Pinpoint the cell where the given text exists, returning its (X, Y) midpoint coordinate. 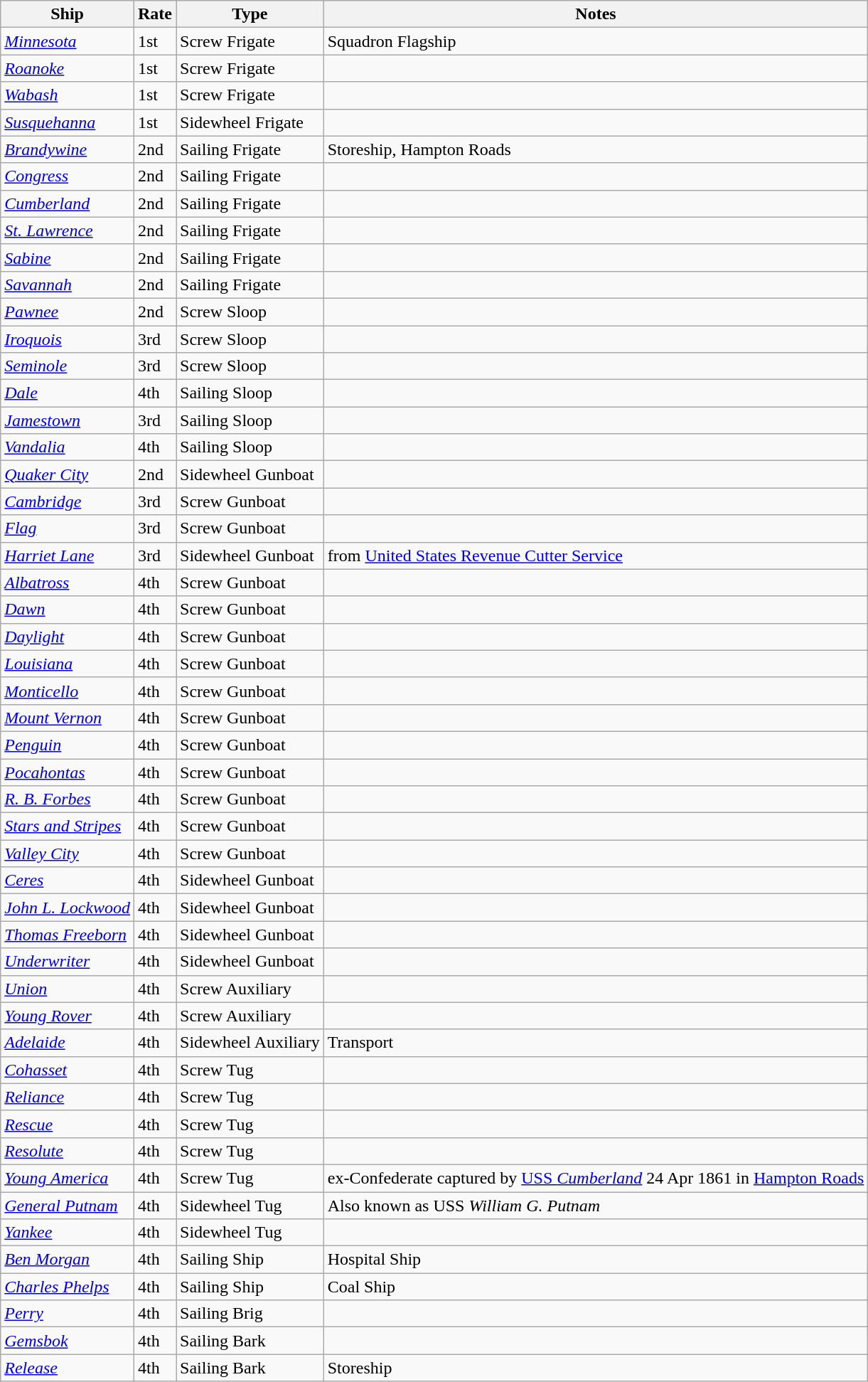
Quaker City (68, 474)
Jamestown (68, 420)
Rescue (68, 1124)
Notes (596, 14)
from United States Revenue Cutter Service (596, 556)
Transport (596, 1043)
Sidewheel Auxiliary (250, 1043)
Gemsbok (68, 1341)
Charles Phelps (68, 1287)
General Putnam (68, 1206)
Young Rover (68, 1016)
Roanoke (68, 68)
Pawnee (68, 312)
Rate (155, 14)
Young America (68, 1178)
Ceres (68, 881)
ex-Confederate captured by USS Cumberland 24 Apr 1861 in Hampton Roads (596, 1178)
Reliance (68, 1097)
Yankee (68, 1233)
Minnesota (68, 41)
Stars and Stripes (68, 826)
Also known as USS William G. Putnam (596, 1206)
Squadron Flagship (596, 41)
Type (250, 14)
Flag (68, 528)
Wabash (68, 95)
Underwriter (68, 962)
Dawn (68, 610)
Monticello (68, 691)
Cambridge (68, 501)
Valley City (68, 854)
Seminole (68, 366)
Daylight (68, 637)
Vandalia (68, 447)
Cohasset (68, 1070)
Albatross (68, 583)
Ben Morgan (68, 1260)
Louisiana (68, 664)
Coal Ship (596, 1287)
Ship (68, 14)
Penguin (68, 745)
Mount Vernon (68, 718)
Cumberland (68, 203)
John L. Lockwood (68, 908)
Dale (68, 393)
Perry (68, 1314)
Storeship (596, 1368)
Iroquois (68, 339)
Union (68, 989)
Sabine (68, 257)
Hospital Ship (596, 1260)
Pocahontas (68, 772)
Susquehanna (68, 122)
Sidewheel Frigate (250, 122)
Resolute (68, 1151)
Storeship, Hampton Roads (596, 149)
Release (68, 1368)
Brandywine (68, 149)
Sailing Brig (250, 1314)
Congress (68, 176)
R. B. Forbes (68, 799)
Adelaide (68, 1043)
St. Lawrence (68, 230)
Thomas Freeborn (68, 935)
Harriet Lane (68, 556)
Savannah (68, 285)
